Search for the cell housing the specified text and yield its (X, Y) center coordinate. 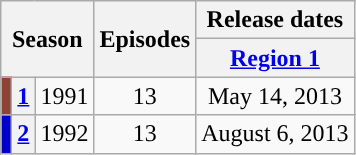
August 6, 2013 (275, 134)
Region 1 (275, 58)
Episodes (145, 39)
2 (24, 134)
Season (48, 39)
Release dates (275, 20)
1991 (64, 96)
May 14, 2013 (275, 96)
1992 (64, 134)
1 (24, 96)
